Locate the cell with the specified text and output its [x, y] center coordinate. 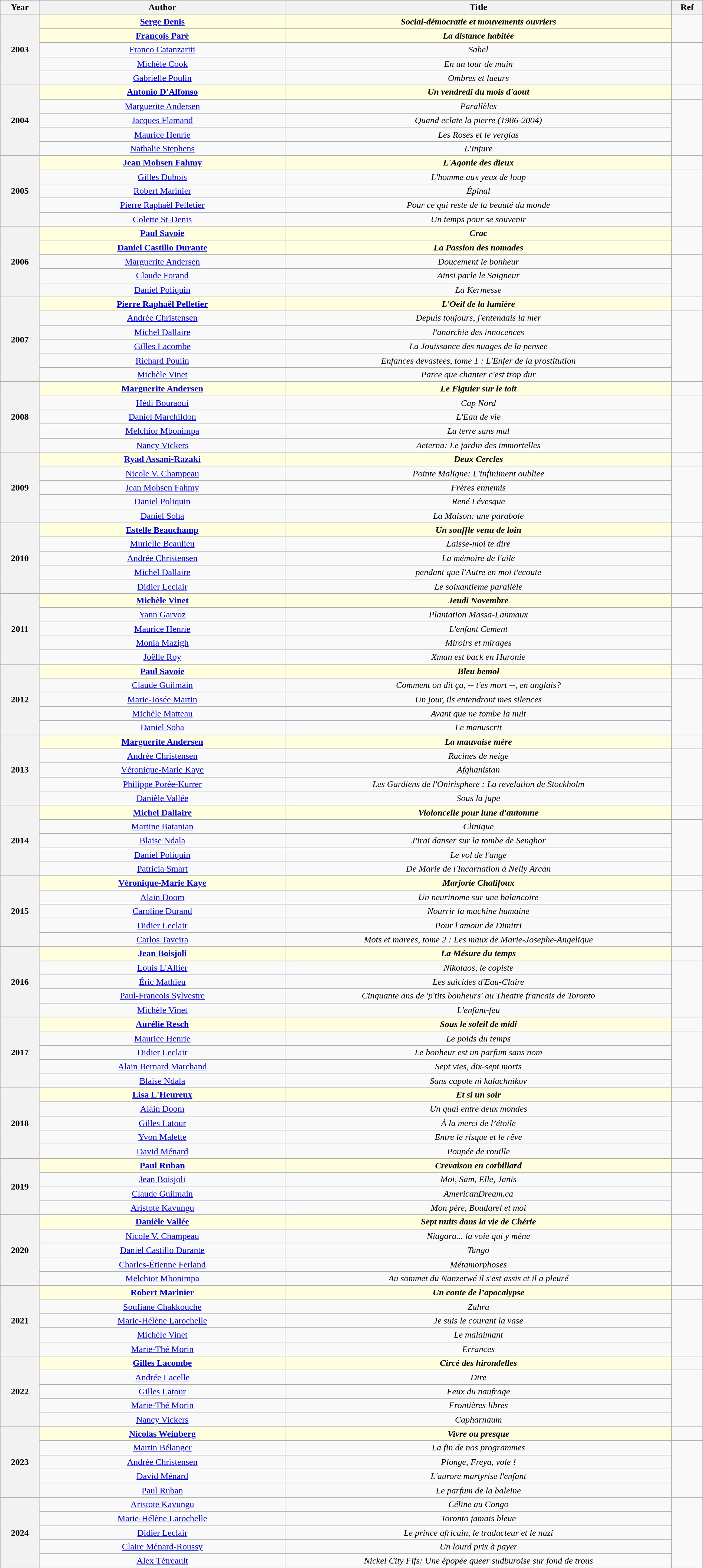
Le vol de l'ange [478, 854]
La distance habitée [478, 36]
2024 [20, 1532]
AmericanDream.ca [478, 1194]
Nourrir la machine humaine [478, 911]
Aurélie Resch [162, 1024]
Soufiane Chakkouche [162, 1306]
René Lévesque [478, 502]
En un tour de main [478, 64]
Un temps pour se souvenir [478, 219]
Tango [478, 1250]
Feux du naufrage [478, 1391]
Le prince africain, le traducteur et le nazi [478, 1533]
L'Injure [478, 148]
Le bonheur est un parfum sans nom [478, 1052]
2008 [20, 417]
Hédi Bouraoui [162, 403]
La Maison: une parabole [478, 516]
Cap Nord [478, 403]
Nickel City Fifs: Une épopée queer sudburoise sur fond de trous [478, 1561]
Un vendredi du mois d'aout [478, 92]
Michèle Matteau [162, 714]
Plantation Massa-Lanmaux [478, 614]
L'Oeil de la lumière [478, 304]
Doucement le bonheur [478, 262]
pendant que l'Autre en moi t'ecoute [478, 572]
Pour l'amour de Dimitri [478, 925]
L'homme aux yeux de loup [478, 177]
Jeudi Novembre [478, 600]
Avant que ne tombe la nuit [478, 714]
Capharnaum [478, 1420]
La Jouissance des nuages de la pensee [478, 346]
Gabrielle Poulin [162, 78]
Claude Forand [162, 276]
Le parfum de la baleine [478, 1490]
Jacques Flamand [162, 120]
Le soixantieme parallèle [478, 586]
Sept vies, dix-sept morts [478, 1066]
Les Roses et le verglas [478, 134]
2022 [20, 1391]
Author [162, 7]
Paul-Francois Sylvestre [162, 996]
De Marie de l'Incarnation à Nelly Arcan [478, 869]
L'Eau de vie [478, 417]
Mots et marees, tome 2 : Les maux de Marie-Josephe-Angelique [478, 939]
Xman est back en Huronie [478, 657]
Miroirs et mirages [478, 643]
2018 [20, 1123]
2005 [20, 191]
Violoncelle pour lune d'automne [478, 812]
François Paré [162, 36]
Un souffle venu de loin [478, 530]
Je suis le courant la vase [478, 1321]
La Kermesse [478, 290]
Enfances devastees, tome 1 : L'Enfer de la prostitution [478, 360]
Un quai entre deux mondes [478, 1109]
Yvon Malette [162, 1137]
Céline au Congo [478, 1504]
Ainsi parle le Saigneur [478, 276]
2007 [20, 339]
Murielle Beaulieu [162, 544]
Racines de neige [478, 756]
Martin Bélanger [162, 1448]
Deux Cercles [478, 459]
Mon père, Boudarel et moi [478, 1208]
Bleu bemol [478, 671]
Lisa L'Heureux [162, 1095]
Plonge, Freya, vole ! [478, 1462]
Un neurinome sur une balancoire [478, 897]
Alain Bernard Marchand [162, 1066]
2021 [20, 1321]
Métamorphoses [478, 1264]
Colette St-Denis [162, 219]
Cinquante ans de 'p'tits bonheurs' au Theatre francais de Toronto [478, 996]
Philippe Porée-Kurrer [162, 784]
Depuis toujours, j'entendais la mer [478, 318]
2011 [20, 629]
Ombres et lueurs [478, 78]
Errances [478, 1349]
Et si un soir [478, 1095]
La mauvaise mère [478, 742]
2009 [20, 488]
Vivre ou presque [478, 1434]
Éric Mathieu [162, 982]
La Mésure du temps [478, 954]
2013 [20, 770]
Le poids du temps [478, 1038]
Le malaimant [478, 1335]
Un jour, ils entendront mes silences [478, 699]
Serge Denis [162, 22]
Les suicides d'Eau-Claire [478, 982]
Franco Catanzariti [162, 50]
Entre le risque et le rêve [478, 1137]
Carlos Taveira [162, 939]
Yann Garvoz [162, 614]
Frontières libres [478, 1405]
La fin de nos programmes [478, 1448]
Quand eclate la pierre (1986-2004) [478, 120]
Le Figuier sur le toit [478, 388]
Afghanistan [478, 770]
Crevaison en corbillard [478, 1165]
Un lourd prix à payer [478, 1547]
Monia Mazigh [162, 643]
Parallèles [478, 106]
Title [478, 7]
Les Gardiens de l'Onirisphere : La revelation de Stockholm [478, 784]
2019 [20, 1187]
Pointe Maligne: L'infiniment oubliee [478, 473]
Aeterna: Le jardin des immortelles [478, 445]
Claire Ménard-Roussy [162, 1547]
Frères ennemis [478, 488]
Alex Tétreault [162, 1561]
Dire [478, 1377]
2003 [20, 50]
Ryad Assani-Razaki [162, 459]
Sous le soleil de midi [478, 1024]
Pour ce qui reste de la beauté du monde [478, 205]
L'enfant-feu [478, 1010]
2020 [20, 1250]
L'enfant Cement [478, 629]
La terre sans mal [478, 431]
À la merci de l’étoile [478, 1123]
Year [20, 7]
Un conte de l’apocalypse [478, 1292]
Martine Batanian [162, 826]
Sept nuits dans la vie de Chérie [478, 1222]
2014 [20, 840]
Sous la jupe [478, 798]
Crac [478, 233]
Toronto jamais bleue [478, 1518]
Zahra [478, 1306]
Patricia Smart [162, 869]
Antonio D'Alfonso [162, 92]
Comment on dit ça, -- t'es mort --, en anglais? [478, 685]
Au sommet du Nanzerwé il s'est assis et il a pleuré [478, 1278]
Sahel [478, 50]
L'Agonie des dieux [478, 163]
2023 [20, 1462]
2017 [20, 1052]
Moi, Sam, Elle, Janis [478, 1180]
La Passion des nomades [478, 247]
2010 [20, 558]
Épinal [478, 191]
Richard Poulin [162, 360]
Parce que chanter c'est trop dur [478, 374]
Estelle Beauchamp [162, 530]
Nicolas Weinberg [162, 1434]
l'anarchie des innocences [478, 332]
Social-démocratie et mouvements ouvriers [478, 22]
Caroline Durand [162, 911]
2012 [20, 699]
L'aurore martyrise l'enfant [478, 1476]
Laisse-moi te dire [478, 544]
Andrée Lacelle [162, 1377]
2006 [20, 262]
Michèle Cook [162, 64]
Marie-Josée Martin [162, 699]
Le manuscrit [478, 728]
2004 [20, 120]
Niagara... la voie qui y mène [478, 1236]
Poupée de rouille [478, 1151]
Circé des hirondelles [478, 1363]
Clinique [478, 826]
La mémoire de l'aile [478, 558]
Marjorie Chalifoux [478, 883]
Nikolaos, le copiste [478, 968]
2016 [20, 982]
Ref [687, 7]
Sans capote ni kalachnikov [478, 1081]
Joëlle Roy [162, 657]
Nathalie Stephens [162, 148]
J'irai danser sur la tombe de Senghor [478, 840]
Charles-Étienne Ferland [162, 1264]
2015 [20, 911]
Louis L'Allier [162, 968]
Daniel Marchildon [162, 417]
Gilles Dubois [162, 177]
